Determine the (x, y) coordinate at the center of the cell enclosing the given text.  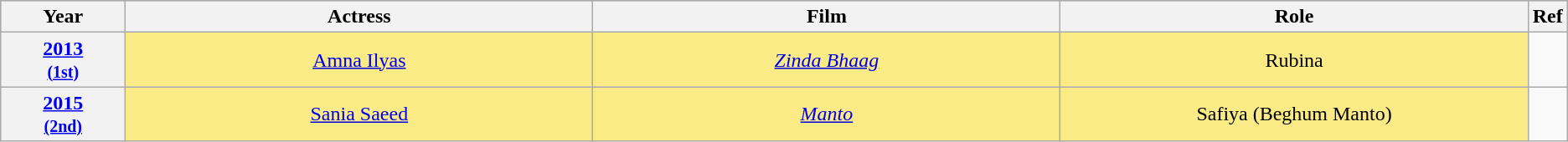
Safiya (Beghum Manto) (1294, 114)
Year (64, 17)
Amna Ilyas (359, 60)
Film (827, 17)
Actress (359, 17)
Sania Saeed (359, 114)
Ref (1548, 17)
Role (1294, 17)
2015(2nd) (64, 114)
Manto (827, 114)
Zinda Bhaag (827, 60)
2013(1st) (64, 60)
Rubina (1294, 60)
